Provide the [x, y] coordinate of the cell's center where the given text is located.  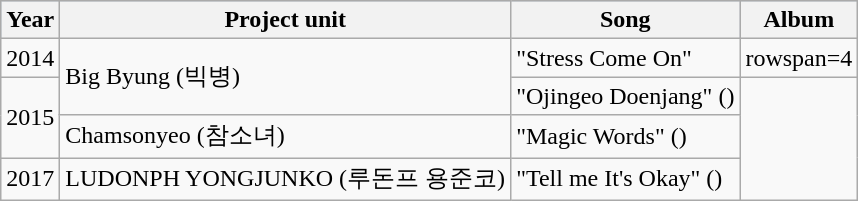
2017 [30, 180]
"Tell me It's Okay" () [626, 180]
Song [626, 20]
2015 [30, 118]
LUDONPH YONGJUNKO (루돈프 용준코) [286, 180]
"Stress Come On" [626, 58]
Project unit [286, 20]
2014 [30, 58]
Year [30, 20]
Chamsonyeo (참소녀) [286, 136]
"Ojingeo Doenjang" () [626, 96]
"Magic Words" () [626, 136]
Big Byung (빅병) [286, 77]
Album [799, 20]
rowspan=4 [799, 58]
